Find where the given text appears and provide that cell's center as (X, Y) coordinate. 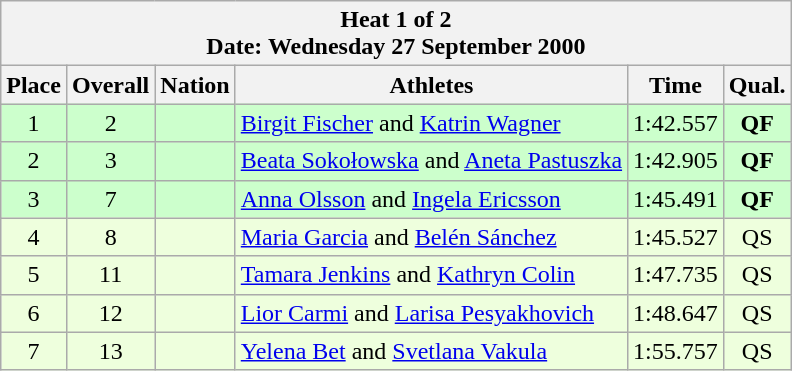
Place (34, 85)
13 (110, 351)
1:42.557 (676, 123)
1:45.491 (676, 199)
Heat 1 of 2 Date: Wednesday 27 September 2000 (396, 34)
12 (110, 313)
Birgit Fischer and Katrin Wagner (431, 123)
Yelena Bet and Svetlana Vakula (431, 351)
Time (676, 85)
1:47.735 (676, 275)
Nation (195, 85)
Overall (110, 85)
1:48.647 (676, 313)
1:42.905 (676, 161)
1 (34, 123)
4 (34, 237)
1:55.757 (676, 351)
6 (34, 313)
Anna Olsson and Ingela Ericsson (431, 199)
Qual. (757, 85)
Athletes (431, 85)
Lior Carmi and Larisa Pesyakhovich (431, 313)
Beata Sokołowska and Aneta Pastuszka (431, 161)
1:45.527 (676, 237)
5 (34, 275)
8 (110, 237)
11 (110, 275)
Tamara Jenkins and Kathryn Colin (431, 275)
Maria Garcia and Belén Sánchez (431, 237)
